Extract the [x, y] coordinate from the center of the cell holding the provided text.  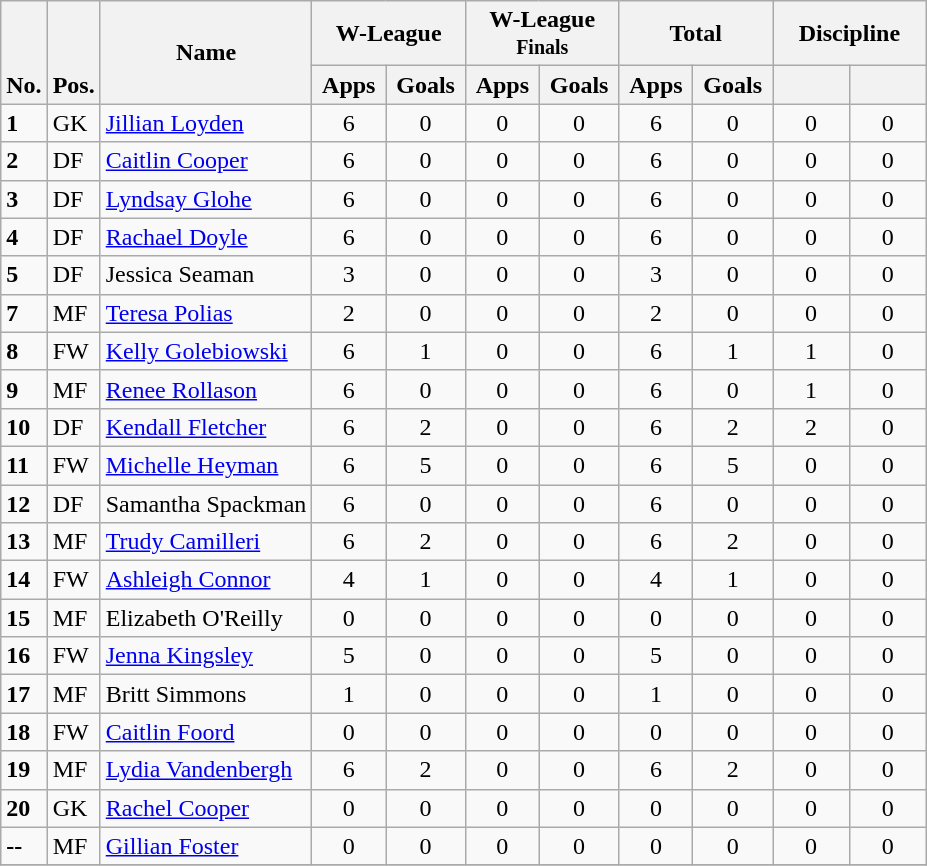
W-LeagueFinals [542, 34]
Trudy Camilleri [206, 542]
9 [24, 389]
Total [696, 34]
Britt Simmons [206, 694]
14 [24, 580]
Jillian Loyden [206, 123]
No. [24, 52]
16 [24, 656]
18 [24, 732]
Caitlin Cooper [206, 161]
Gillian Foster [206, 846]
Pos. [74, 52]
Teresa Polias [206, 313]
W-League [389, 34]
Discipline [850, 34]
Michelle Heyman [206, 465]
Elizabeth O'Reilly [206, 618]
Kendall Fletcher [206, 427]
Caitlin Foord [206, 732]
Jessica Seaman [206, 275]
Kelly Golebiowski [206, 351]
8 [24, 351]
Rachael Doyle [206, 237]
Samantha Spackman [206, 503]
20 [24, 808]
Jenna Kingsley [206, 656]
15 [24, 618]
13 [24, 542]
7 [24, 313]
Name [206, 52]
19 [24, 770]
17 [24, 694]
Renee Rollason [206, 389]
Ashleigh Connor [206, 580]
11 [24, 465]
-- [24, 846]
10 [24, 427]
Rachel Cooper [206, 808]
12 [24, 503]
Lydia Vandenbergh [206, 770]
Lyndsay Glohe [206, 199]
